Return [x, y] of the center of cell containing provided text 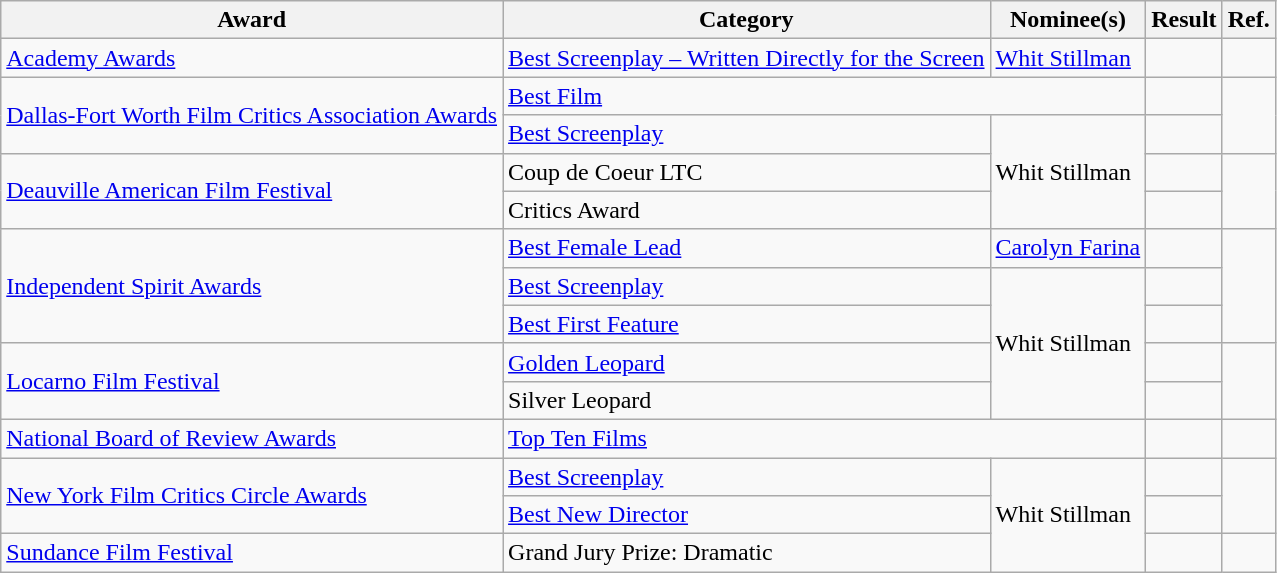
Sundance Film Festival [252, 553]
Award [252, 20]
Silver Leopard [747, 400]
Academy Awards [252, 58]
Top Ten Films [824, 438]
Ref. [1248, 20]
Grand Jury Prize: Dramatic [747, 553]
Golden Leopard [747, 362]
Result [1184, 20]
Best New Director [747, 515]
Locarno Film Festival [252, 381]
Best Female Lead [747, 248]
Nominee(s) [1068, 20]
Coup de Coeur LTC [747, 172]
Category [747, 20]
Best Screenplay – Written Directly for the Screen [747, 58]
Deauville American Film Festival [252, 191]
Critics Award [747, 210]
National Board of Review Awards [252, 438]
New York Film Critics Circle Awards [252, 496]
Independent Spirit Awards [252, 286]
Dallas-Fort Worth Film Critics Association Awards [252, 115]
Carolyn Farina [1068, 248]
Best First Feature [747, 324]
Best Film [824, 96]
